Search for the cell housing the specified text and yield its (X, Y) center coordinate. 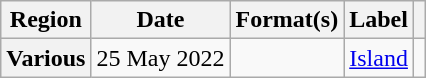
Region (46, 20)
25 May 2022 (160, 58)
Various (46, 58)
Date (160, 20)
Format(s) (287, 20)
Island (379, 58)
Label (379, 20)
